Capture the cell that displays the provided text and extract its [X, Y] central coordinate. 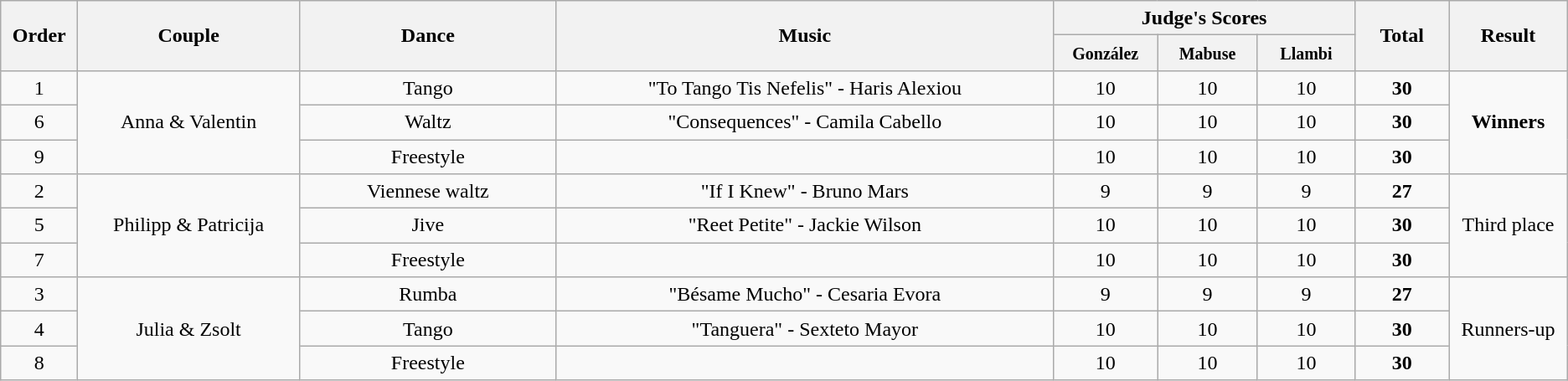
Runners-up [1509, 328]
Anna & Valentin [189, 122]
"Bésame Mucho" - Cesaria Evora [804, 295]
González [1106, 54]
Mabuse [1208, 54]
2 [39, 191]
Jive [429, 226]
Dance [429, 36]
6 [39, 122]
Waltz [429, 122]
Couple [189, 36]
Third place [1509, 226]
Rumba [429, 295]
Order [39, 36]
Music [804, 36]
"Reet Petite" - Jackie Wilson [804, 226]
"Tanguera" - Sexteto Mayor [804, 328]
"To Tango Tis Nefelis" - Haris Alexiou [804, 87]
Julia & Zsolt [189, 328]
Result [1509, 36]
3 [39, 295]
Llambi [1307, 54]
5 [39, 226]
Viennese waltz [429, 191]
4 [39, 328]
"If I Knew" - Bruno Mars [804, 191]
Winners [1509, 122]
7 [39, 260]
Judge's Scores [1204, 18]
"Consequences" - Camila Cabello [804, 122]
8 [39, 363]
1 [39, 87]
Total [1402, 36]
Philipp & Patricija [189, 226]
